For the text-containing cell, return its midpoint in [x, y] coordinate format. 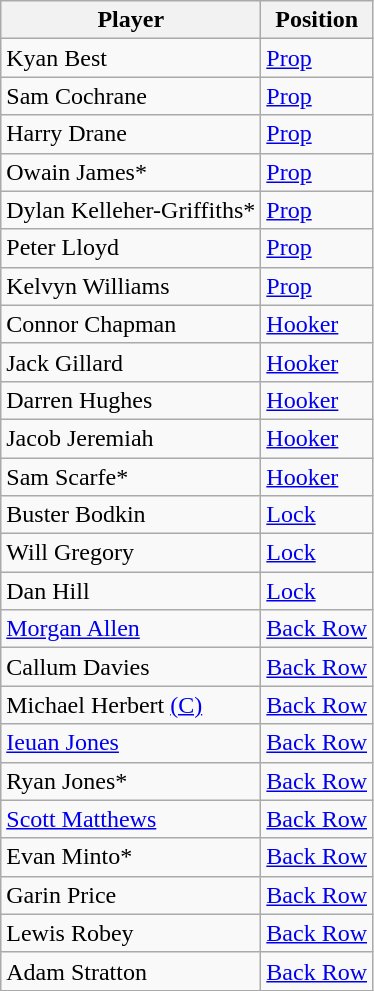
Kelvyn Williams [131, 286]
Adam Stratton [131, 971]
Jacob Jeremiah [131, 438]
Ryan Jones* [131, 781]
Darren Hughes [131, 400]
Will Gregory [131, 553]
Morgan Allen [131, 629]
Ieuan Jones [131, 743]
Dan Hill [131, 591]
Lewis Robey [131, 933]
Buster Bodkin [131, 515]
Dylan Kelleher-Griffiths* [131, 210]
Harry Drane [131, 134]
Callum Davies [131, 667]
Sam Scarfe* [131, 477]
Owain James* [131, 172]
Connor Chapman [131, 324]
Jack Gillard [131, 362]
Kyan Best [131, 58]
Michael Herbert (C) [131, 705]
Position [317, 20]
Scott Matthews [131, 819]
Player [131, 20]
Peter Lloyd [131, 248]
Evan Minto* [131, 857]
Sam Cochrane [131, 96]
Garin Price [131, 895]
